For the text-containing cell, return its midpoint in [x, y] coordinate format. 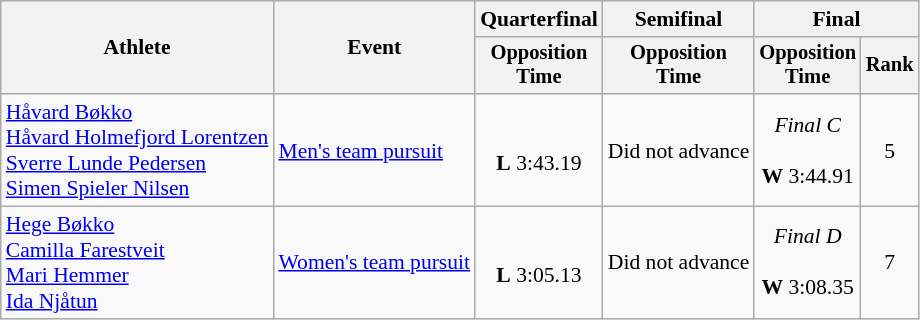
Final DW 3:08.35 [808, 263]
Hege BøkkoCamilla FarestveitMari HemmerIda Njåtun [138, 263]
Rank [890, 66]
Men's team pursuit [374, 150]
L 3:43.19 [539, 150]
Final [836, 19]
Final CW 3:44.91 [808, 150]
Semifinal [679, 19]
Athlete [138, 48]
5 [890, 150]
7 [890, 263]
Event [374, 48]
Women's team pursuit [374, 263]
L 3:05.13 [539, 263]
Håvard BøkkoHåvard Holmefjord LorentzenSverre Lunde PedersenSimen Spieler Nilsen [138, 150]
Quarterfinal [539, 19]
